Extract the (X, Y) coordinate from the center of the cell holding the provided text.  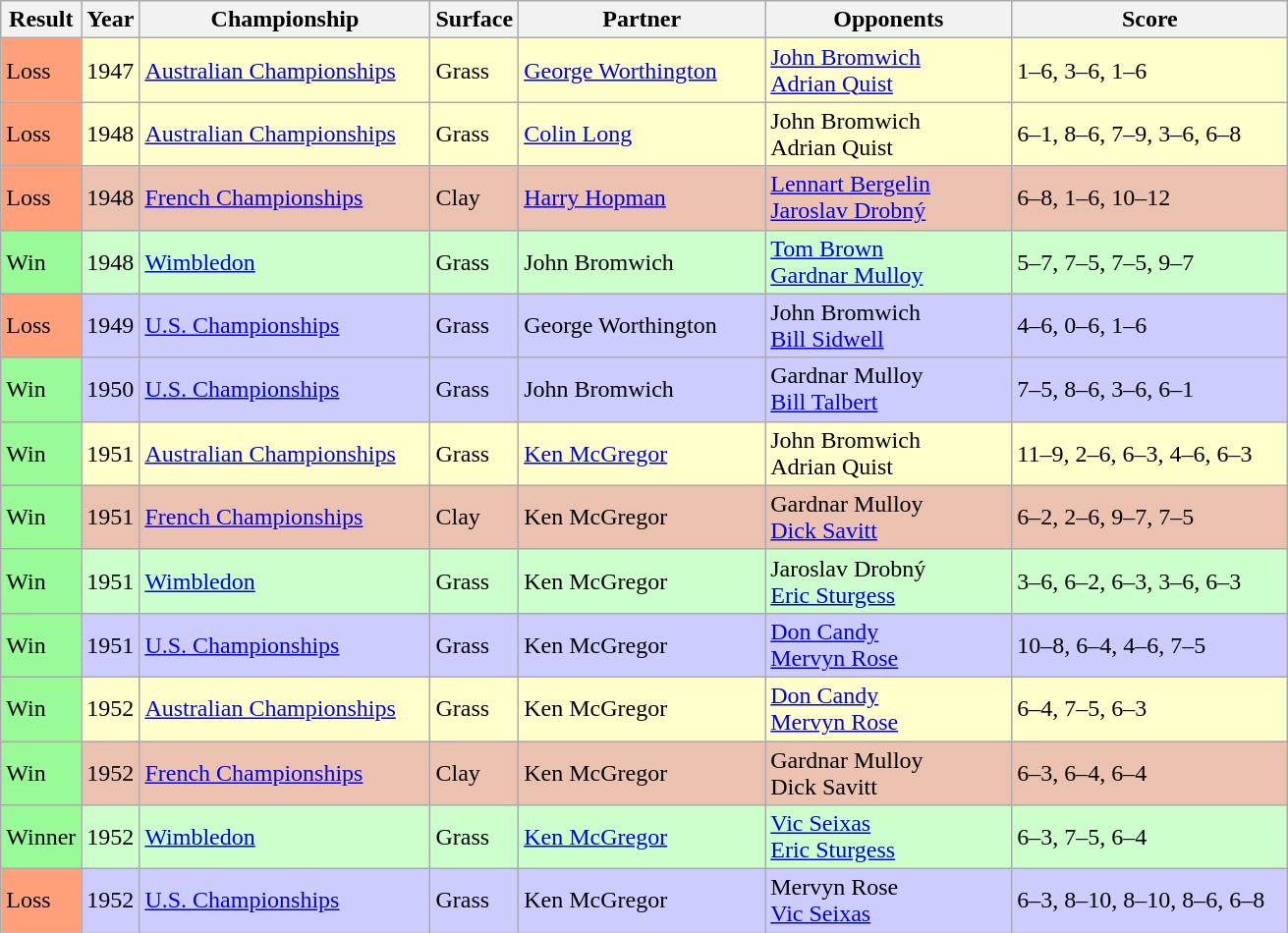
7–5, 8–6, 3–6, 6–1 (1149, 389)
3–6, 6–2, 6–3, 3–6, 6–3 (1149, 581)
11–9, 2–6, 6–3, 4–6, 6–3 (1149, 454)
Vic Seixas Eric Sturgess (888, 837)
Opponents (888, 20)
6–4, 7–5, 6–3 (1149, 709)
Mervyn Rose Vic Seixas (888, 902)
6–1, 8–6, 7–9, 3–6, 6–8 (1149, 134)
Colin Long (643, 134)
Championship (285, 20)
Partner (643, 20)
5–7, 7–5, 7–5, 9–7 (1149, 261)
Jaroslav Drobný Eric Sturgess (888, 581)
Result (41, 20)
Tom Brown Gardnar Mulloy (888, 261)
6–3, 7–5, 6–4 (1149, 837)
John Bromwich Bill Sidwell (888, 326)
6–3, 8–10, 8–10, 8–6, 6–8 (1149, 902)
6–8, 1–6, 10–12 (1149, 198)
Lennart Bergelin Jaroslav Drobný (888, 198)
6–3, 6–4, 6–4 (1149, 772)
1947 (110, 71)
6–2, 2–6, 9–7, 7–5 (1149, 517)
1950 (110, 389)
10–8, 6–4, 4–6, 7–5 (1149, 644)
Gardnar Mulloy Bill Talbert (888, 389)
4–6, 0–6, 1–6 (1149, 326)
1–6, 3–6, 1–6 (1149, 71)
Year (110, 20)
1949 (110, 326)
Score (1149, 20)
Harry Hopman (643, 198)
Winner (41, 837)
Surface (475, 20)
